For the text-containing cell, return its midpoint in (X, Y) coordinate format. 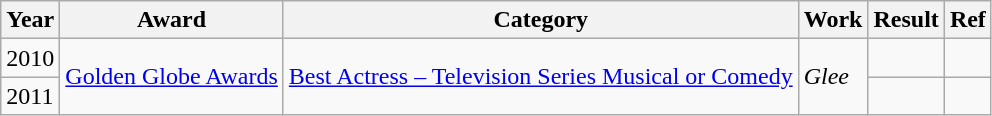
Result (906, 20)
Golden Globe Awards (172, 77)
Award (172, 20)
2010 (30, 58)
Category (540, 20)
Glee (833, 77)
Year (30, 20)
2011 (30, 96)
Work (833, 20)
Ref (968, 20)
Best Actress – Television Series Musical or Comedy (540, 77)
